Provide the [X, Y] coordinate of the cell's center where the given text is located.  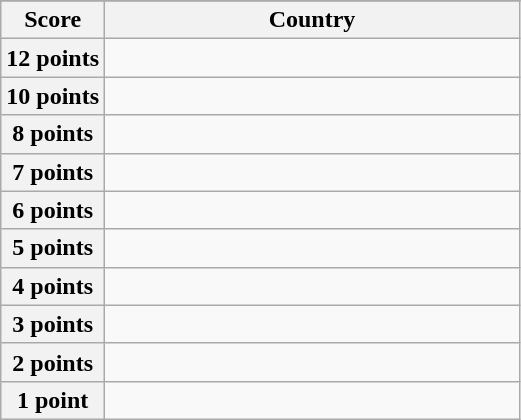
7 points [53, 172]
8 points [53, 134]
10 points [53, 96]
Score [53, 20]
3 points [53, 324]
Country [312, 20]
5 points [53, 248]
4 points [53, 286]
6 points [53, 210]
1 point [53, 400]
2 points [53, 362]
12 points [53, 58]
